Output the (X, Y) coordinate of the center of the cell containing the given text.  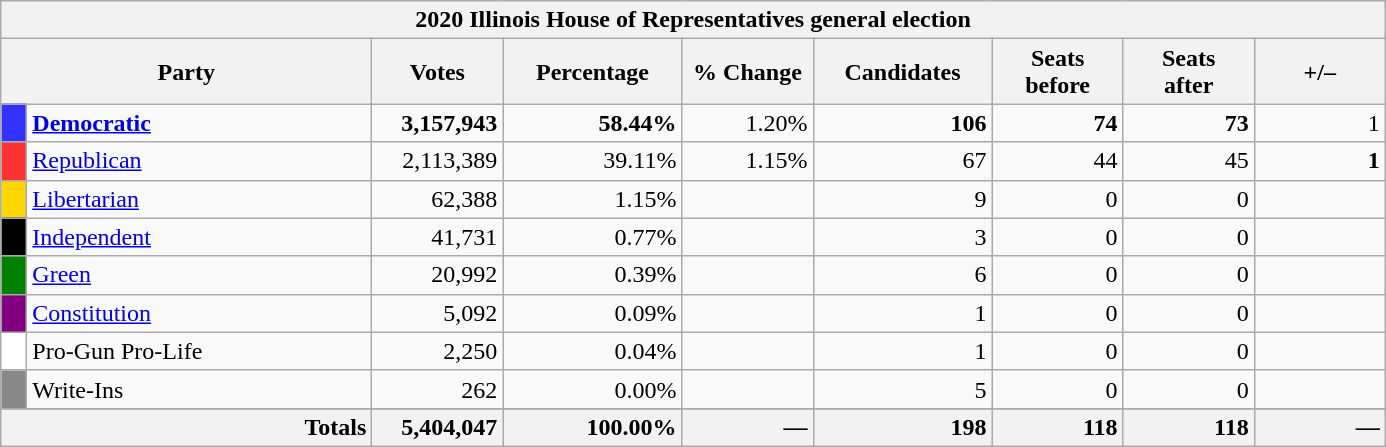
3 (902, 237)
62,388 (438, 199)
39.11% (592, 161)
Votes (438, 72)
Totals (186, 427)
44 (1058, 161)
Seatsafter (1188, 72)
2,250 (438, 351)
2,113,389 (438, 161)
Percentage (592, 72)
41,731 (438, 237)
6 (902, 275)
Independent (200, 237)
Seatsbefore (1058, 72)
Republican (200, 161)
Candidates (902, 72)
100.00% (592, 427)
Write-Ins (200, 389)
58.44% (592, 123)
Pro-Gun Pro-Life (200, 351)
45 (1188, 161)
5 (902, 389)
5,092 (438, 313)
5,404,047 (438, 427)
+/– (1320, 72)
1.20% (748, 123)
0.39% (592, 275)
73 (1188, 123)
0.09% (592, 313)
Constitution (200, 313)
0.77% (592, 237)
106 (902, 123)
20,992 (438, 275)
9 (902, 199)
0.00% (592, 389)
0.04% (592, 351)
198 (902, 427)
Green (200, 275)
3,157,943 (438, 123)
262 (438, 389)
Party (186, 72)
2020 Illinois House of Representatives general election (693, 20)
Libertarian (200, 199)
Democratic (200, 123)
67 (902, 161)
% Change (748, 72)
74 (1058, 123)
